Identify which cell holds the provided text, then report its [X, Y] central coordinate. 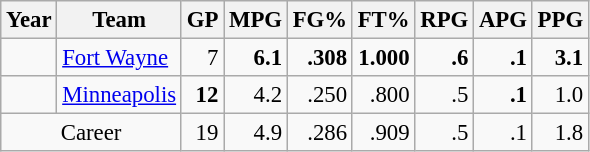
Year [29, 20]
.286 [320, 133]
GP [202, 20]
3.1 [560, 58]
.909 [384, 133]
4.9 [256, 133]
.6 [444, 58]
MPG [256, 20]
APG [504, 20]
PPG [560, 20]
7 [202, 58]
6.1 [256, 58]
FT% [384, 20]
1.0 [560, 95]
Career [92, 133]
RPG [444, 20]
19 [202, 133]
12 [202, 95]
4.2 [256, 95]
.250 [320, 95]
.800 [384, 95]
1.8 [560, 133]
Minneapolis [119, 95]
.308 [320, 58]
Fort Wayne [119, 58]
Team [119, 20]
FG% [320, 20]
1.000 [384, 58]
